From the cell containing the given text, extract its center point as (X, Y) coordinate. 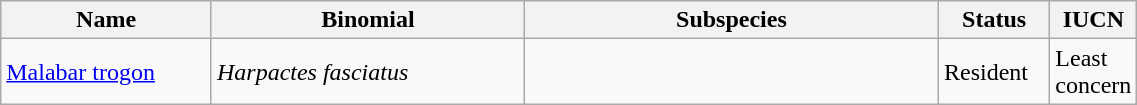
Harpactes fasciatus (368, 72)
Malabar trogon (106, 72)
IUCN (1094, 20)
Status (994, 20)
Binomial (368, 20)
Least concern (1094, 72)
Name (106, 20)
Resident (994, 72)
Subspecies (731, 20)
